Extract the [X, Y] coordinate from the center of the cell holding the provided text.  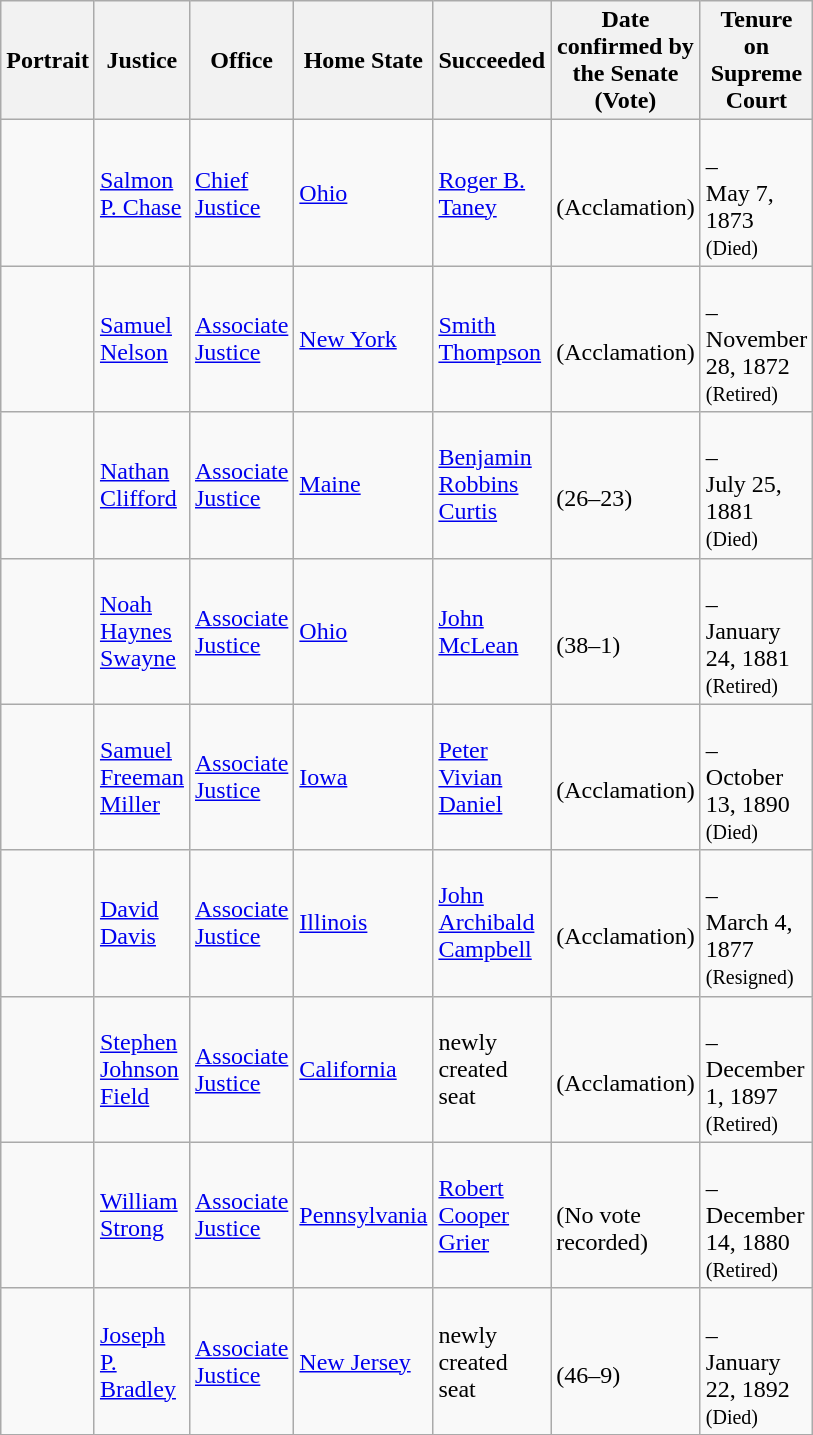
(38–1) [626, 631]
Portrait [48, 60]
Noah Haynes Swayne [142, 631]
Home State [364, 60]
Samuel Freeman Miller [142, 777]
Nathan Clifford [142, 485]
Date confirmed by the Senate(Vote) [626, 60]
–May 7, 1873(Died) [756, 193]
(46–9) [626, 1361]
–March 4, 1877(Resigned) [756, 923]
Pennsylvania [364, 1215]
Stephen Johnson Field [142, 1069]
Justice [142, 60]
New Jersey [364, 1361]
(No vote recorded) [626, 1215]
Robert Cooper Grier [492, 1215]
–July 25, 1881(Died) [756, 485]
Illinois [364, 923]
New York [364, 339]
–December 14, 1880(Retired) [756, 1215]
William Strong [142, 1215]
Roger B. Taney [492, 193]
(26–23) [626, 485]
Peter Vivian Daniel [492, 777]
–December 1, 1897(Retired) [756, 1069]
–January 24, 1881(Retired) [756, 631]
Joseph P. Bradley [142, 1361]
Iowa [364, 777]
Smith Thompson [492, 339]
John Archibald Campbell [492, 923]
–October 13, 1890(Died) [756, 777]
John McLean [492, 631]
Benjamin Robbins Curtis [492, 485]
Salmon P. Chase [142, 193]
California [364, 1069]
Tenure on Supreme Court [756, 60]
Samuel Nelson [142, 339]
Maine [364, 485]
–January 22, 1892(Died) [756, 1361]
–November 28, 1872(Retired) [756, 339]
David Davis [142, 923]
Succeeded [492, 60]
Chief Justice [241, 193]
Office [241, 60]
